Return [x, y] of the center of cell containing provided text 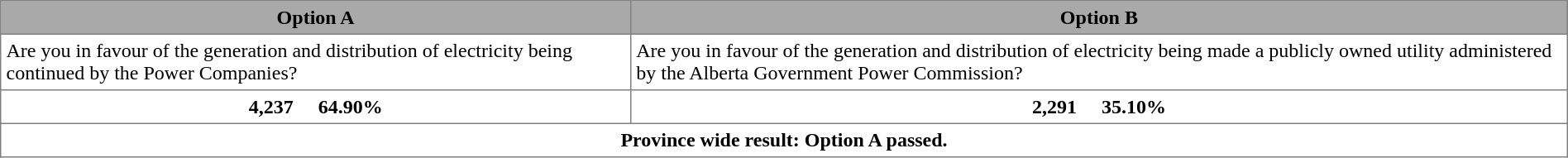
2,291 35.10% [1100, 107]
4,237 64.90% [316, 107]
Option B [1100, 17]
Province wide result: Option A passed. [784, 140]
Are you in favour of the generation and distribution of electricity being continued by the Power Companies? [316, 62]
Option A [316, 17]
